Find where the given text appears and provide that cell's center as [X, Y] coordinate. 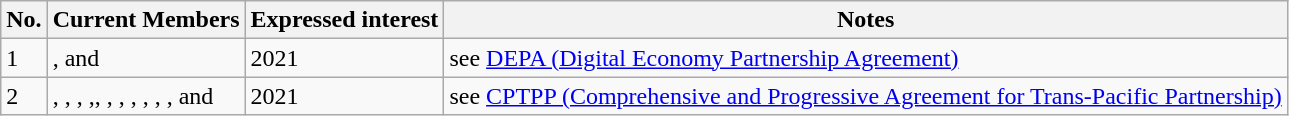
2 [24, 96]
Current Members [146, 20]
Notes [866, 20]
, , , ,, , , , , , , and [146, 96]
Expressed interest [344, 20]
see CPTPP (Comprehensive and Progressive Agreement for Trans-Pacific Partnership) [866, 96]
1 [24, 58]
see DEPA (Digital Economy Partnership Agreement) [866, 58]
No. [24, 20]
, and [146, 58]
